Search for the cell housing the specified text and yield its [x, y] center coordinate. 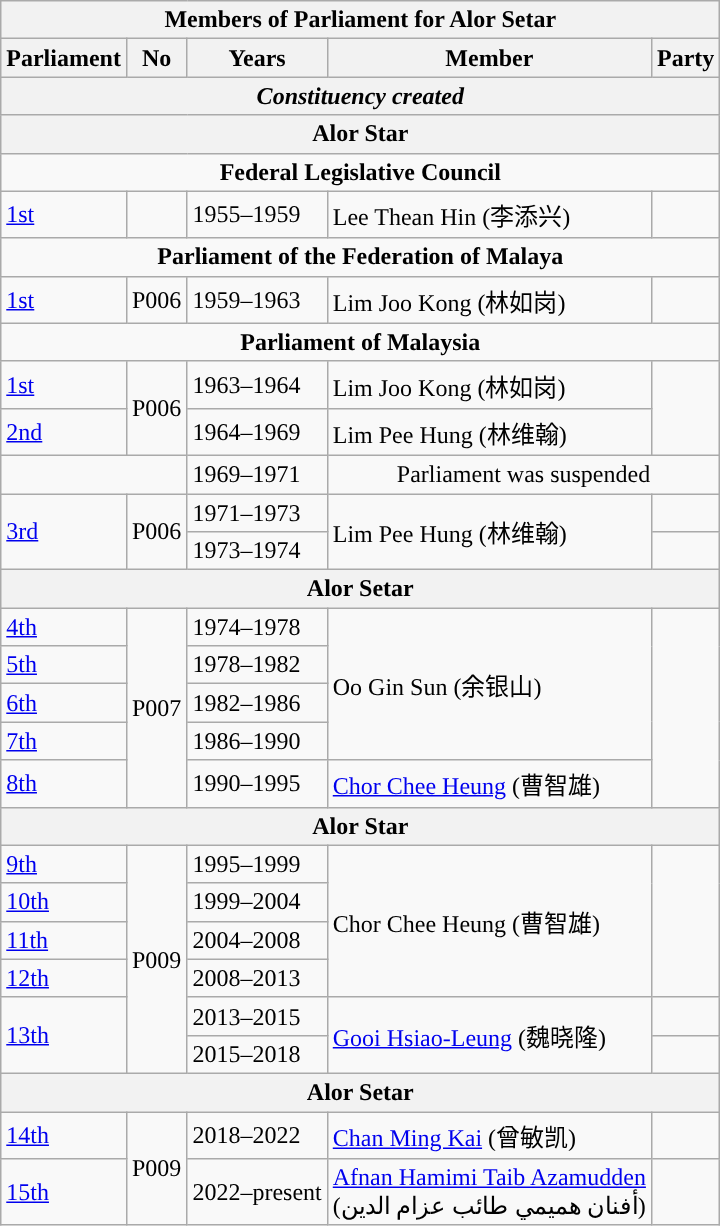
1964–1969 [257, 432]
Oo Gin Sun (余银山) [489, 684]
2015–2018 [257, 1054]
Lee Thean Hin (李添兴) [489, 214]
No [156, 58]
Member [489, 58]
1995–1999 [257, 864]
2013–2015 [257, 1016]
Gooi Hsiao-Leung (魏晓隆) [489, 1035]
Parliament was suspended [524, 474]
1986–1990 [257, 741]
1974–1978 [257, 627]
1969–1971 [257, 474]
Parliament [64, 58]
1971–1973 [257, 513]
2nd [64, 432]
5th [64, 665]
6th [64, 703]
Years [257, 58]
1999–2004 [257, 902]
1959–1963 [257, 300]
1978–1982 [257, 665]
Federal Legislative Council [360, 172]
Party [685, 58]
3rd [64, 532]
2004–2008 [257, 940]
7th [64, 741]
11th [64, 940]
15th [64, 1192]
Afnan Hamimi Taib Azamudden (أفنان هميمي طائب عزام الدين) [489, 1192]
9th [64, 864]
13th [64, 1035]
2018–2022 [257, 1136]
Parliament of the Federation of Malaya [360, 257]
1963–1964 [257, 384]
1982–1986 [257, 703]
1990–1995 [257, 784]
Chan Ming Kai (曾敏凯) [489, 1136]
2022–present [257, 1192]
2008–2013 [257, 978]
12th [64, 978]
14th [64, 1136]
8th [64, 784]
Constituency created [360, 96]
1955–1959 [257, 214]
Members of Parliament for Alor Setar [360, 20]
10th [64, 902]
Parliament of Malaysia [360, 342]
4th [64, 627]
1973–1974 [257, 551]
P007 [156, 708]
